Locate the cell with the specified text and output its [X, Y] center coordinate. 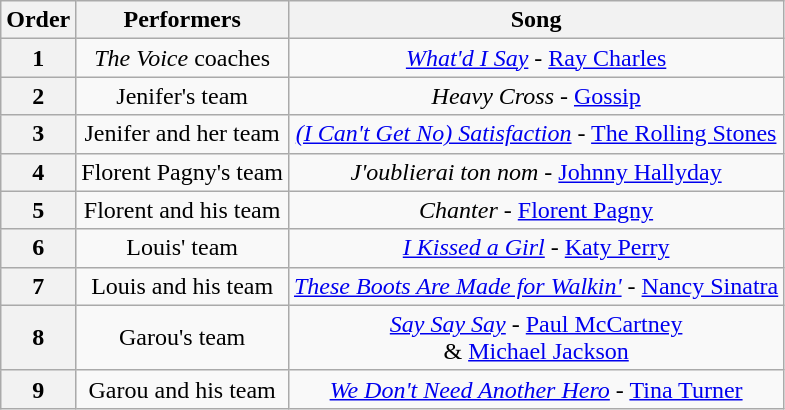
J'oublierai ton nom - Johnny Hallyday [536, 172]
(I Can't Get No) Satisfaction - The Rolling Stones [536, 134]
Garou and his team [182, 389]
Florent Pagny's team [182, 172]
Louis and his team [182, 286]
These Boots Are Made for Walkin' - Nancy Sinatra [536, 286]
6 [38, 248]
The Voice coaches [182, 58]
Say Say Say - Paul McCartney & Michael Jackson [536, 338]
Chanter - Florent Pagny [536, 210]
I Kissed a Girl - Katy Perry [536, 248]
3 [38, 134]
1 [38, 58]
We Don't Need Another Hero - Tina Turner [536, 389]
Jenifer's team [182, 96]
7 [38, 286]
Florent and his team [182, 210]
Performers [182, 20]
4 [38, 172]
What'd I Say - Ray Charles [536, 58]
Order [38, 20]
Garou's team [182, 338]
2 [38, 96]
Song [536, 20]
5 [38, 210]
8 [38, 338]
Louis' team [182, 248]
9 [38, 389]
Jenifer and her team [182, 134]
Heavy Cross - Gossip [536, 96]
